Locate the cell with the specified text and output its (X, Y) center coordinate. 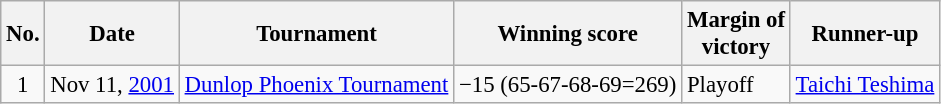
1 (23, 85)
Nov 11, 2001 (112, 85)
Winning score (568, 34)
Taichi Teshima (864, 85)
Playoff (736, 85)
−15 (65-67-68-69=269) (568, 85)
Margin ofvictory (736, 34)
Tournament (316, 34)
Runner-up (864, 34)
Date (112, 34)
No. (23, 34)
Dunlop Phoenix Tournament (316, 85)
